Capture the cell that displays the provided text and extract its [X, Y] central coordinate. 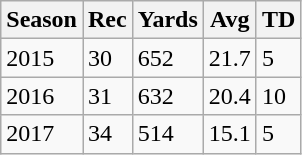
Yards [168, 20]
31 [107, 96]
514 [168, 134]
2016 [42, 96]
34 [107, 134]
2015 [42, 58]
Rec [107, 20]
Avg [230, 20]
20.4 [230, 96]
15.1 [230, 134]
632 [168, 96]
21.7 [230, 58]
10 [278, 96]
30 [107, 58]
652 [168, 58]
Season [42, 20]
TD [278, 20]
2017 [42, 134]
